Detect which cell encompasses the target text, then output its (x, y) center coordinate. 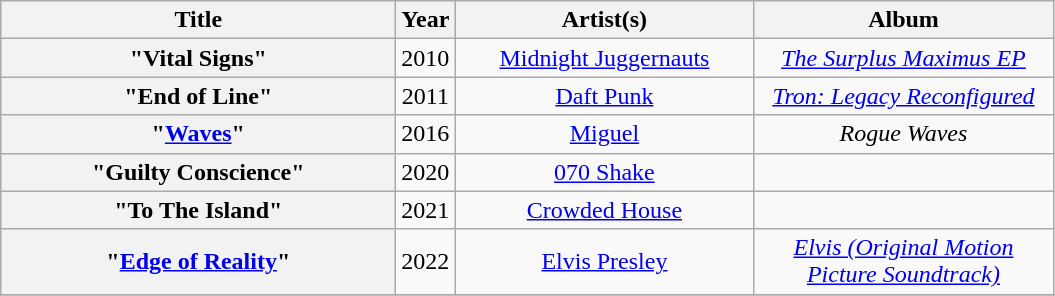
"Edge of Reality" (198, 262)
The Surplus Maximus EP (904, 58)
Year (426, 20)
Album (904, 20)
Artist(s) (604, 20)
2011 (426, 96)
"Guilty Conscience" (198, 172)
2021 (426, 210)
2016 (426, 134)
"Vital Signs" (198, 58)
2020 (426, 172)
070 Shake (604, 172)
Tron: Legacy Reconfigured (904, 96)
2022 (426, 262)
2010 (426, 58)
Title (198, 20)
"To The Island" (198, 210)
Miguel (604, 134)
Midnight Juggernauts (604, 58)
"Waves" (198, 134)
Daft Punk (604, 96)
Rogue Waves (904, 134)
Elvis (Original Motion Picture Soundtrack) (904, 262)
"End of Line" (198, 96)
Crowded House (604, 210)
Elvis Presley (604, 262)
